Search for the cell housing the specified text and yield its [x, y] center coordinate. 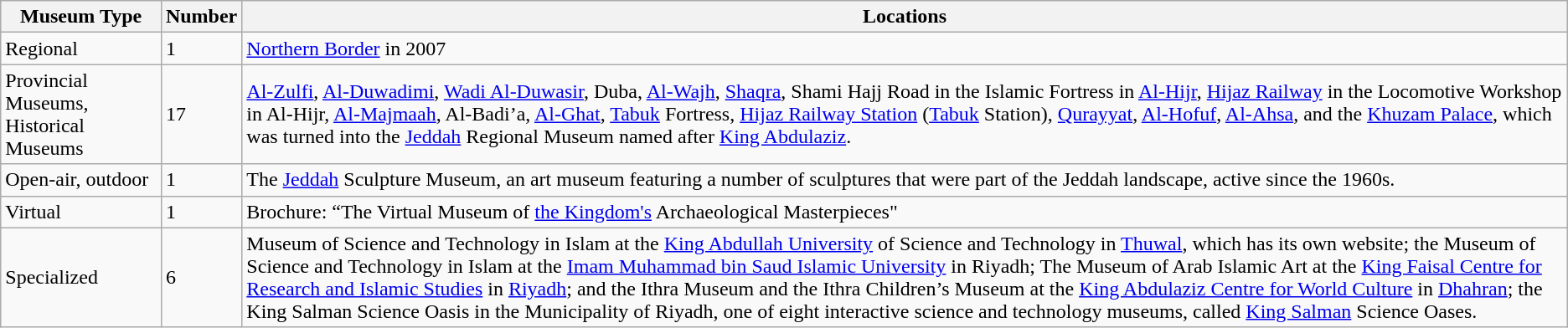
Provincial Museums, Historical Museums [81, 114]
Museum Type [81, 17]
Number [201, 17]
Open-air, outdoor [81, 180]
17 [201, 114]
Virtual [81, 212]
Locations [905, 17]
The Jeddah Sculpture Museum, an art museum featuring a number of sculptures that were part of the Jeddah landscape, active since the 1960s. [905, 180]
Specialized [81, 278]
Northern Border in 2007 [905, 49]
Brochure: “The Virtual Museum of the Kingdom's Archaeological Masterpieces" [905, 212]
6 [201, 278]
Regional [81, 49]
